Return [X, Y] of the center of cell containing provided text 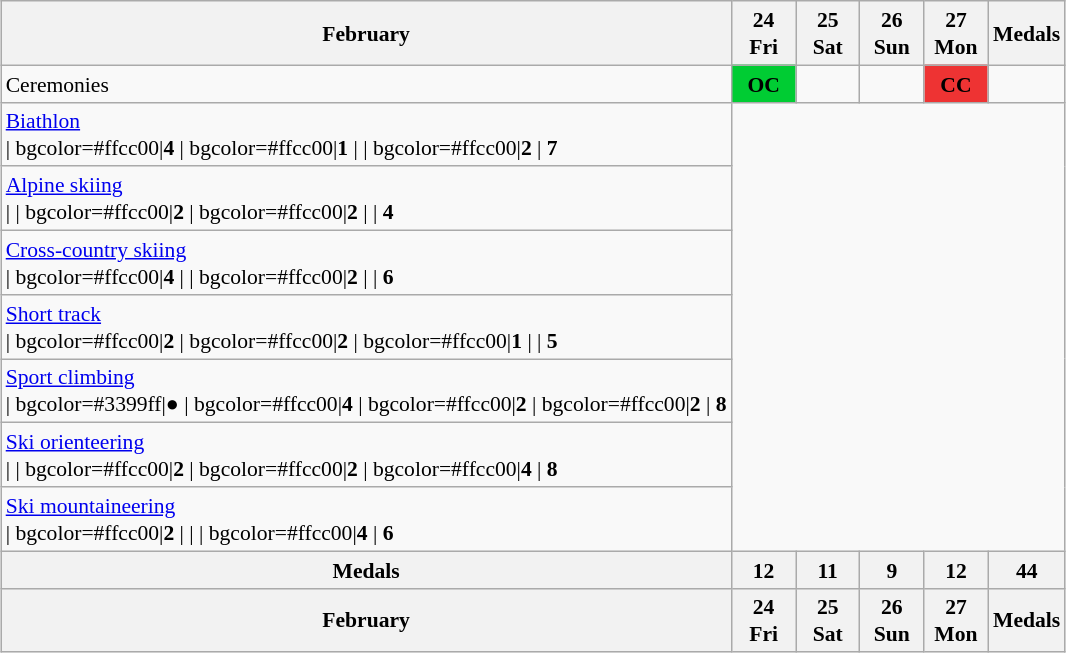
Ski mountaineering| bgcolor=#ffcc00|2 | | | bgcolor=#ffcc00|4 | 6 [366, 519]
Ceremonies [366, 84]
Cross-country skiing| bgcolor=#ffcc00|4 | | bgcolor=#ffcc00|2 | | 6 [366, 262]
OC [764, 84]
Biathlon| bgcolor=#ffcc00|4 | bgcolor=#ffcc00|1 | | bgcolor=#ffcc00|2 | 7 [366, 134]
11 [828, 570]
Sport climbing| bgcolor=#3399ff|● | bgcolor=#ffcc00|4 | bgcolor=#ffcc00|2 | bgcolor=#ffcc00|2 | 8 [366, 390]
Ski orienteering| | bgcolor=#ffcc00|2 | bgcolor=#ffcc00|2 | bgcolor=#ffcc00|4 | 8 [366, 455]
CC [956, 84]
44 [1026, 570]
9 [892, 570]
Short track| bgcolor=#ffcc00|2 | bgcolor=#ffcc00|2 | bgcolor=#ffcc00|1 | | 5 [366, 326]
Alpine skiing| | bgcolor=#ffcc00|2 | bgcolor=#ffcc00|2 | | 4 [366, 198]
